Return the [X, Y] coordinate for the center point of the cell that contains the specified text.  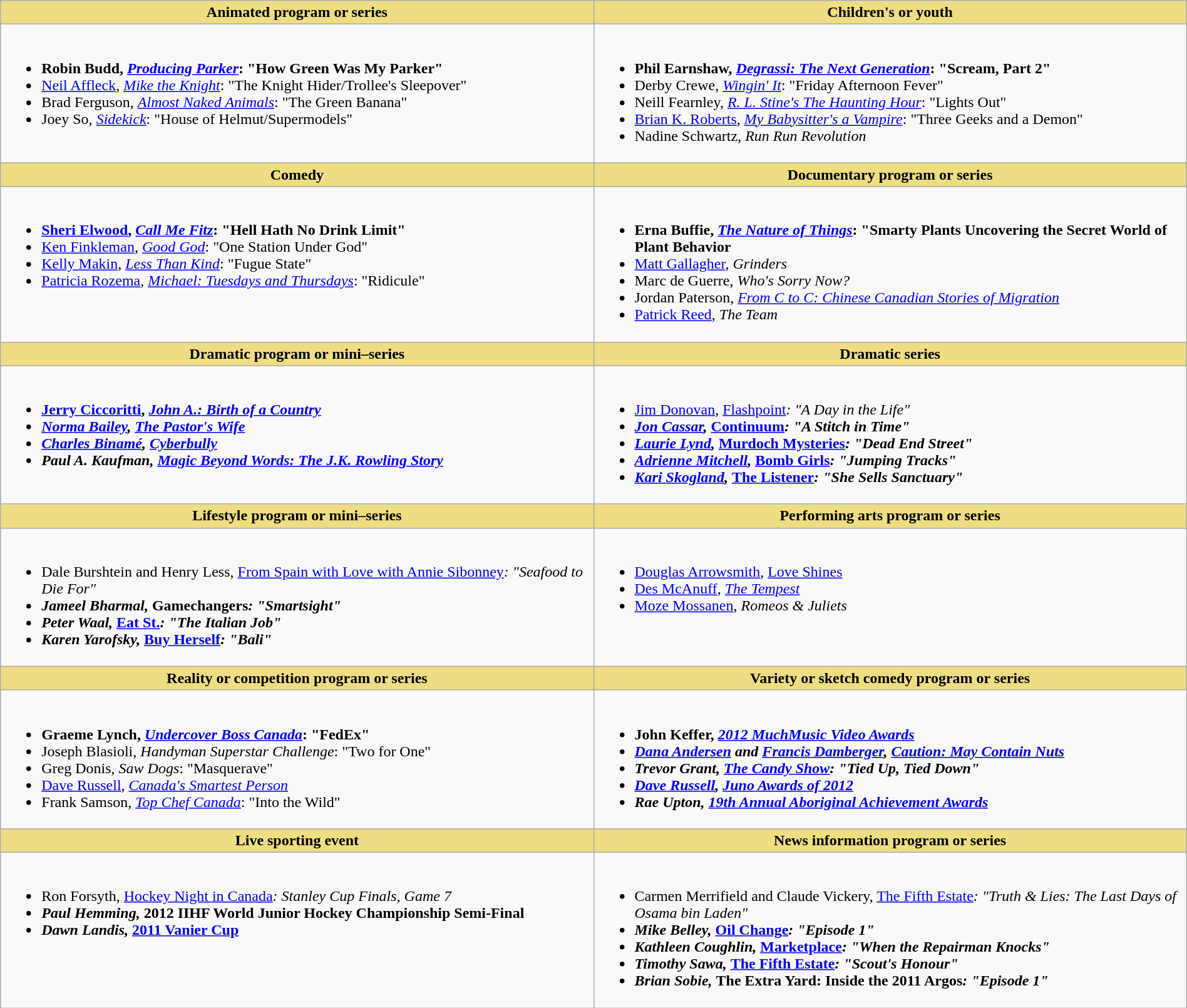
Douglas Arrowsmith, Love ShinesDes McAnuff, The TempestMoze Mossanen, Romeos & Juliets [890, 597]
Live sporting event [297, 840]
Variety or sketch comedy program or series [890, 678]
Dramatic series [890, 354]
Animated program or series [297, 13]
Documentary program or series [890, 175]
Performing arts program or series [890, 516]
Reality or competition program or series [297, 678]
News information program or series [890, 840]
Children's or youth [890, 13]
Comedy [297, 175]
Lifestyle program or mini–series [297, 516]
Dramatic program or mini–series [297, 354]
